Detect which cell encompasses the target text, then output its (X, Y) center coordinate. 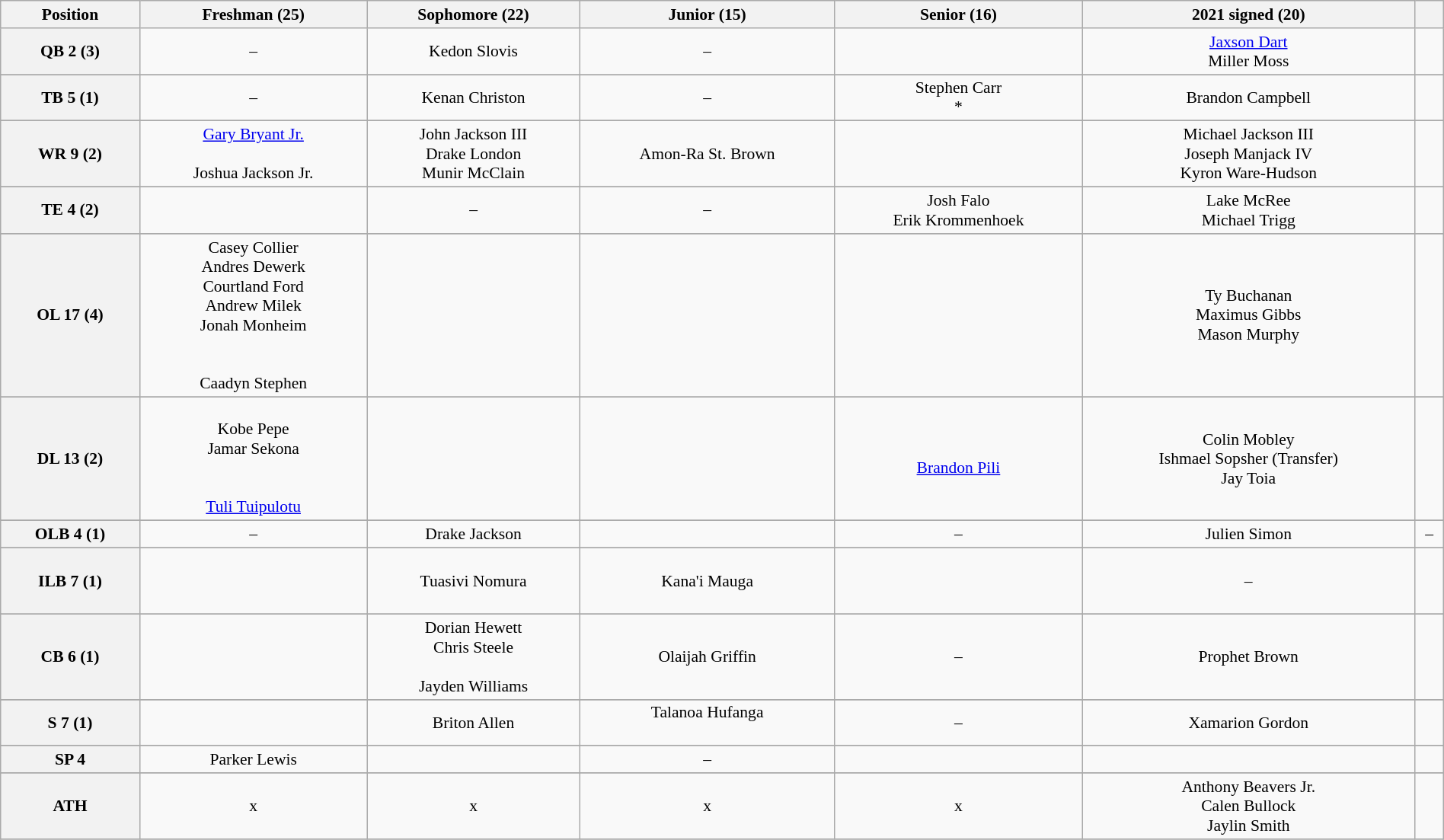
Drake Jackson (474, 535)
OLB 4 (1) (70, 535)
Kana'i Mauga (707, 582)
Olaijah Griffin (707, 656)
Sophomore (22) (474, 14)
S 7 (1) (70, 722)
Tuasivi Nomura (474, 582)
Lake McRee Michael Trigg (1249, 210)
TB 5 (1) (70, 97)
Amon-Ra St. Brown (707, 154)
Freshman (25) (253, 14)
Stephen Carr * (958, 97)
2021 signed (20) (1249, 14)
Position (70, 14)
Kenan Christon (474, 97)
Brandon Pili (958, 458)
Prophet Brown (1249, 656)
Talanoa Hufanga (707, 722)
SP 4 (70, 760)
Julien Simon (1249, 535)
WR 9 (2) (70, 154)
OL 17 (4) (70, 315)
ATH (70, 806)
Parker Lewis (253, 760)
Kedon Slovis (474, 52)
Briton Allen (474, 722)
Jaxson Dart Miller Moss (1249, 52)
Kobe Pepe Jamar Sekona Tuli Tuipulotu (253, 458)
CB 6 (1) (70, 656)
Josh Falo Erik Krommenhoek (958, 210)
John Jackson III Drake London Munir McClain (474, 154)
Senior (16) (958, 14)
DL 13 (2) (70, 458)
Michael Jackson III Joseph Manjack IV Kyron Ware-Hudson (1249, 154)
TE 4 (2) (70, 210)
Junior (15) (707, 14)
Dorian Hewett Chris Steele Jayden Williams (474, 656)
Anthony Beavers Jr. Calen Bullock Jaylin Smith (1249, 806)
Gary Bryant Jr. Joshua Jackson Jr. (253, 154)
Ty Buchanan Maximus Gibbs Mason Murphy (1249, 315)
Xamarion Gordon (1249, 722)
Brandon Campbell (1249, 97)
ILB 7 (1) (70, 582)
Colin Mobley Ishmael Sopsher (Transfer) Jay Toia (1249, 458)
QB 2 (3) (70, 52)
Casey Collier Andres Dewerk Courtland Ford Andrew Milek Jonah Monheim Caadyn Stephen (253, 315)
